Find where the given text appears and provide that cell's center as [x, y] coordinate. 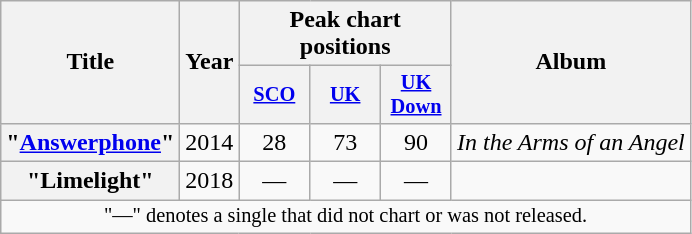
SCO [274, 95]
28 [274, 142]
In the Arms of an Angel [570, 142]
UK [346, 95]
"Answerphone" [90, 142]
"—" denotes a single that did not chart or was not released. [346, 217]
2018 [210, 181]
UK Down [416, 95]
2014 [210, 142]
90 [416, 142]
73 [346, 142]
"Limelight" [90, 181]
Year [210, 62]
Title [90, 62]
Album [570, 62]
Peak chart positions [346, 34]
